Output the (x, y) coordinate of the center of the cell containing the given text.  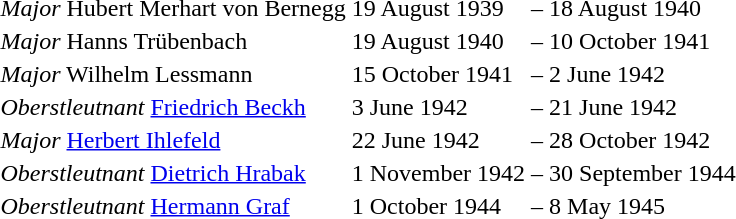
3 June 1942 (438, 107)
15 October 1941 (438, 74)
1 November 1942 (438, 173)
22 June 1942 (438, 140)
19 August 1940 (438, 41)
